Determine the [x, y] coordinate at the center of the cell enclosing the given text.  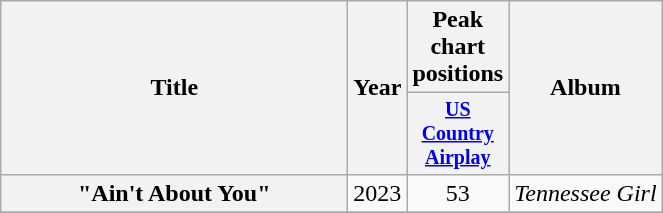
Title [174, 88]
Peak chart positions [458, 47]
53 [458, 193]
Year [378, 88]
2023 [378, 193]
Album [586, 88]
Tennessee Girl [586, 193]
US Country Airplay [458, 134]
"Ain't About You" [174, 193]
